Capture the cell that displays the provided text and extract its [X, Y] central coordinate. 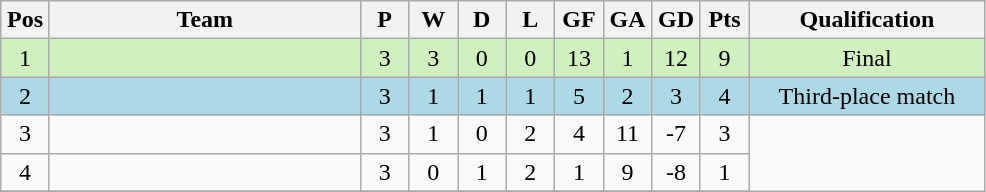
P [384, 20]
GD [676, 20]
11 [628, 134]
Qualification [867, 20]
Pts [724, 20]
GF [580, 20]
Pos [26, 20]
-8 [676, 172]
Team [204, 20]
L [530, 20]
Final [867, 58]
5 [580, 96]
GA [628, 20]
12 [676, 58]
-7 [676, 134]
Third-place match [867, 96]
W [434, 20]
13 [580, 58]
D [482, 20]
